Detect which cell encompasses the target text, then output its [X, Y] center coordinate. 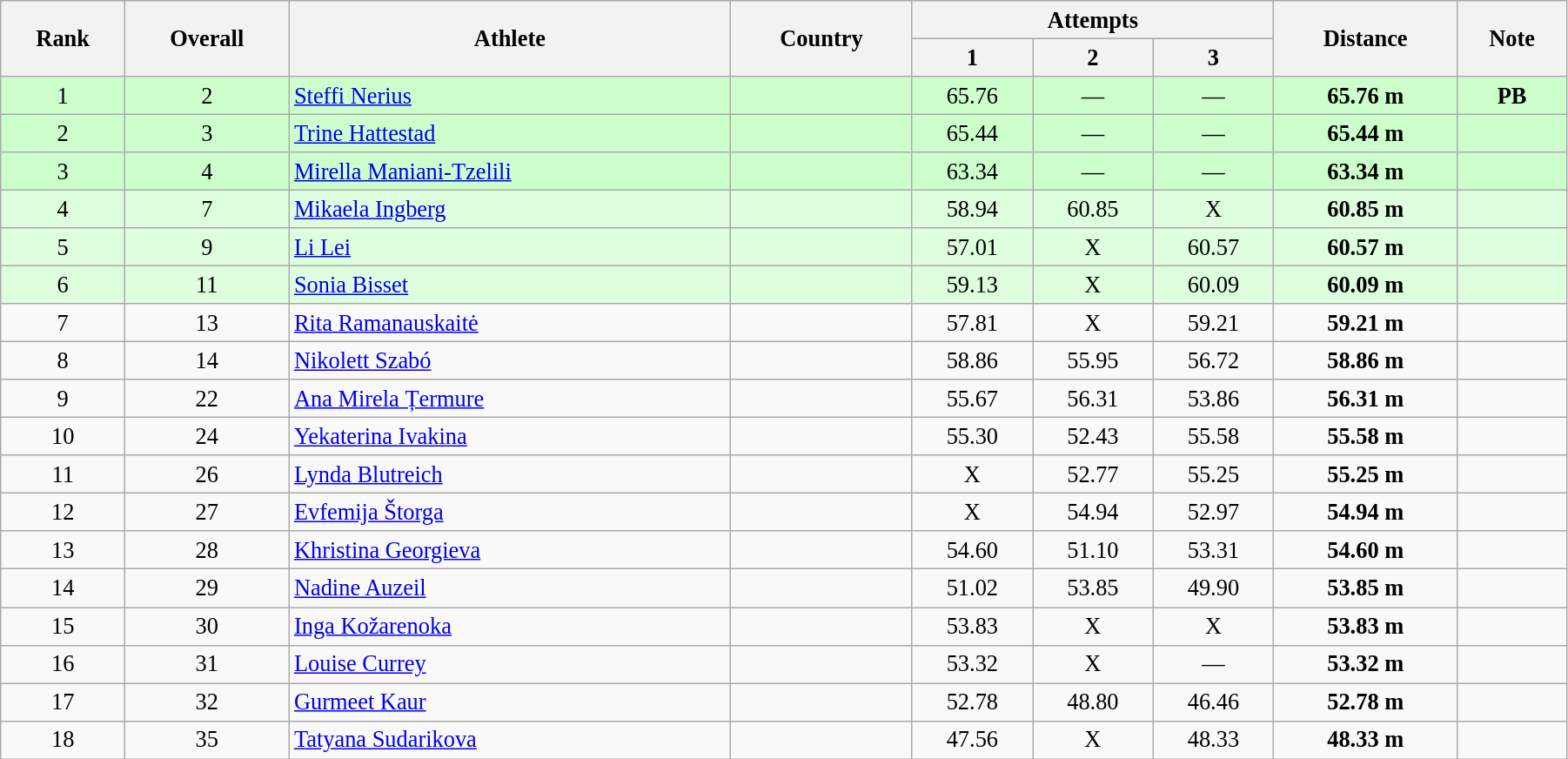
Rita Ramanauskaitė [510, 323]
Ana Mirela Țermure [510, 399]
Nikolett Szabó [510, 360]
60.57 [1213, 247]
Rank [63, 38]
35 [207, 740]
22 [207, 399]
56.72 [1213, 360]
55.67 [973, 399]
Country [821, 38]
46.46 [1213, 702]
58.86 m [1366, 360]
56.31 [1093, 399]
16 [63, 664]
Mirella Maniani-Tzelili [510, 171]
53.31 [1213, 550]
29 [207, 588]
55.58 [1213, 436]
58.94 [973, 209]
Lynda Blutreich [510, 474]
26 [207, 474]
52.97 [1213, 512]
55.25 [1213, 474]
52.78 [973, 702]
10 [63, 436]
Trine Hattestad [510, 133]
53.32 m [1366, 664]
58.86 [973, 360]
56.31 m [1366, 399]
Louise Currey [510, 664]
54.94 m [1366, 512]
31 [207, 664]
5 [63, 247]
48.80 [1093, 702]
6 [63, 285]
55.25 m [1366, 474]
15 [63, 626]
63.34 m [1366, 171]
55.58 m [1366, 436]
Tatyana Sudarikova [510, 740]
Yekaterina Ivakina [510, 436]
49.90 [1213, 588]
32 [207, 702]
60.85 [1093, 209]
60.09 m [1366, 285]
Gurmeet Kaur [510, 702]
52.77 [1093, 474]
PB [1512, 95]
47.56 [973, 740]
12 [63, 512]
63.34 [973, 171]
Inga Kožarenoka [510, 626]
52.43 [1093, 436]
Nadine Auzeil [510, 588]
27 [207, 512]
54.94 [1093, 512]
51.02 [973, 588]
24 [207, 436]
53.85 m [1366, 588]
Attempts [1093, 19]
59.13 [973, 285]
48.33 m [1366, 740]
54.60 m [1366, 550]
Li Lei [510, 247]
Sonia Bisset [510, 285]
8 [63, 360]
57.01 [973, 247]
Mikaela Ingberg [510, 209]
57.81 [973, 323]
60.85 m [1366, 209]
65.76 [973, 95]
54.60 [973, 550]
48.33 [1213, 740]
55.30 [973, 436]
Evfemija Štorga [510, 512]
Overall [207, 38]
60.57 m [1366, 247]
53.32 [973, 664]
Steffi Nerius [510, 95]
65.76 m [1366, 95]
53.86 [1213, 399]
65.44 [973, 133]
18 [63, 740]
51.10 [1093, 550]
30 [207, 626]
Athlete [510, 38]
28 [207, 550]
53.85 [1093, 588]
53.83 m [1366, 626]
52.78 m [1366, 702]
55.95 [1093, 360]
Distance [1366, 38]
59.21 [1213, 323]
17 [63, 702]
60.09 [1213, 285]
59.21 m [1366, 323]
Khristina Georgieva [510, 550]
65.44 m [1366, 133]
53.83 [973, 626]
Note [1512, 38]
